For the text-containing cell, return its midpoint in (x, y) coordinate format. 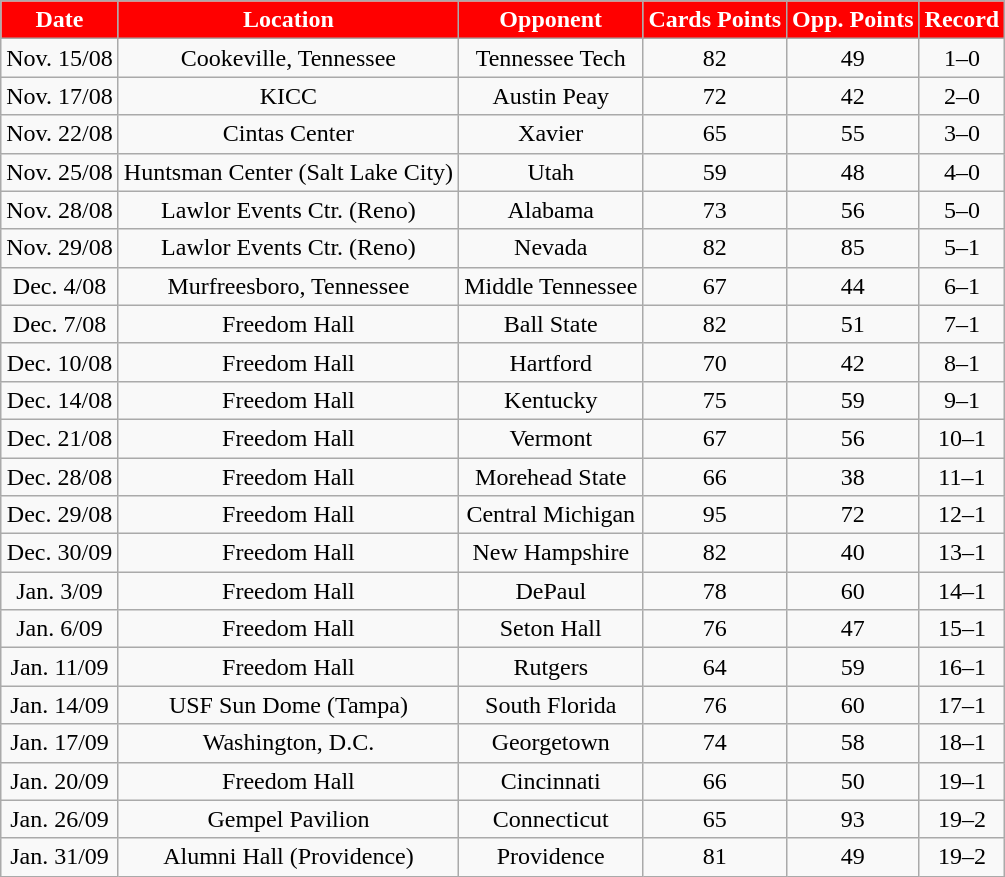
7–1 (962, 324)
Opponent (551, 20)
Nov. 15/08 (60, 58)
58 (853, 743)
Gempel Pavilion (288, 819)
Cards Points (715, 20)
12–1 (962, 515)
Jan. 14/09 (60, 705)
Huntsman Center (Salt Lake City) (288, 172)
Dec. 28/08 (60, 477)
Providence (551, 857)
50 (853, 781)
KICC (288, 96)
Dec. 14/08 (60, 400)
Nov. 22/08 (60, 134)
15–1 (962, 629)
Dec. 10/08 (60, 362)
5–1 (962, 248)
9–1 (962, 400)
Dec. 30/09 (60, 553)
Nov. 29/08 (60, 248)
8–1 (962, 362)
Jan. 6/09 (60, 629)
17–1 (962, 705)
44 (853, 286)
38 (853, 477)
5–0 (962, 210)
Jan. 17/09 (60, 743)
64 (715, 667)
Dec. 21/08 (60, 438)
USF Sun Dome (Tampa) (288, 705)
70 (715, 362)
Ball State (551, 324)
Dec. 29/08 (60, 515)
Tennessee Tech (551, 58)
Alabama (551, 210)
Morehead State (551, 477)
95 (715, 515)
40 (853, 553)
Nov. 28/08 (60, 210)
47 (853, 629)
Nov. 25/08 (60, 172)
4–0 (962, 172)
Jan. 20/09 (60, 781)
81 (715, 857)
Jan. 3/09 (60, 591)
73 (715, 210)
Nevada (551, 248)
2–0 (962, 96)
75 (715, 400)
78 (715, 591)
Rutgers (551, 667)
Seton Hall (551, 629)
13–1 (962, 553)
10–1 (962, 438)
11–1 (962, 477)
Georgetown (551, 743)
16–1 (962, 667)
93 (853, 819)
Kentucky (551, 400)
Central Michigan (551, 515)
74 (715, 743)
Jan. 11/09 (60, 667)
Alumni Hall (Providence) (288, 857)
Nov. 17/08 (60, 96)
Utah (551, 172)
6–1 (962, 286)
DePaul (551, 591)
85 (853, 248)
Vermont (551, 438)
Location (288, 20)
48 (853, 172)
Date (60, 20)
South Florida (551, 705)
Opp. Points (853, 20)
Austin Peay (551, 96)
Cincinnati (551, 781)
Middle Tennessee (551, 286)
Jan. 26/09 (60, 819)
Hartford (551, 362)
14–1 (962, 591)
Record (962, 20)
18–1 (962, 743)
Washington, D.C. (288, 743)
Dec. 7/08 (60, 324)
3–0 (962, 134)
Dec. 4/08 (60, 286)
New Hampshire (551, 553)
Cintas Center (288, 134)
Xavier (551, 134)
Jan. 31/09 (60, 857)
Connecticut (551, 819)
Murfreesboro, Tennessee (288, 286)
1–0 (962, 58)
51 (853, 324)
Cookeville, Tennessee (288, 58)
19–1 (962, 781)
55 (853, 134)
